Find where the given text appears and provide that cell's center as [x, y] coordinate. 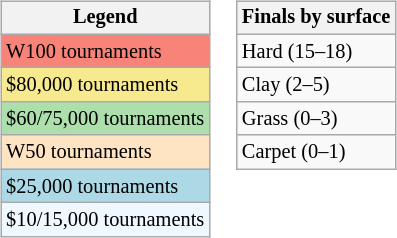
Grass (0–3) [316, 119]
W100 tournaments [105, 51]
Legend [105, 18]
Finals by surface [316, 18]
$25,000 tournaments [105, 186]
Clay (2–5) [316, 85]
$60/75,000 tournaments [105, 119]
W50 tournaments [105, 152]
$80,000 tournaments [105, 85]
Carpet (0–1) [316, 152]
$10/15,000 tournaments [105, 220]
Hard (15–18) [316, 51]
